From the cell containing the given text, extract its center point as [X, Y] coordinate. 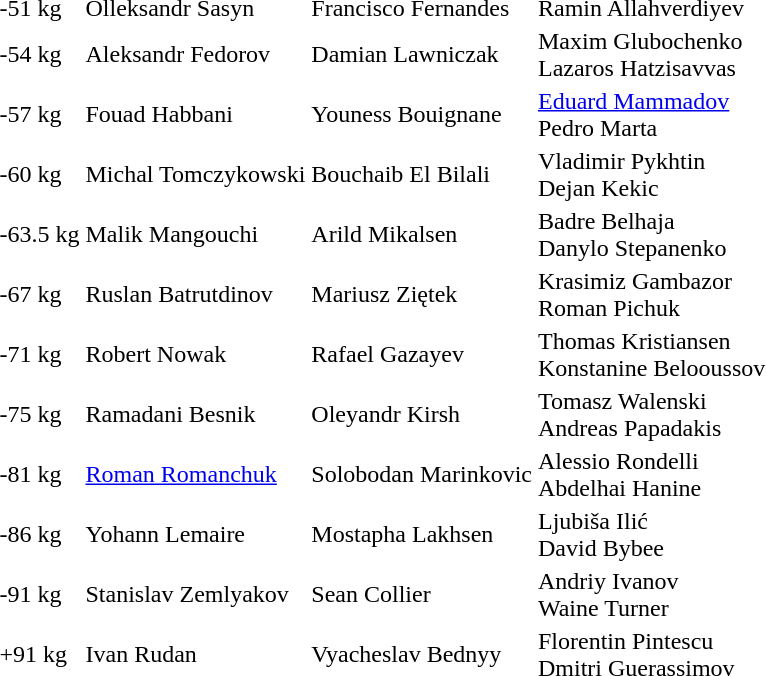
Arild Mikalsen [422, 234]
Alessio Rondelli Abdelhai Hanine [651, 474]
Rafael Gazayev [422, 354]
Bouchaib El Bilali [422, 174]
Damian Lawniczak [422, 54]
Robert Nowak [196, 354]
Thomas Kristiansen Konstanine Belooussov [651, 354]
Ramadani Besnik [196, 414]
Youness Bouignane [422, 114]
Mariusz Ziętek [422, 294]
Fouad Habbani [196, 114]
Tomasz Walenski Andreas Papadakis [651, 414]
Stanislav Zemlyakov [196, 594]
Vladimir Pykhtin Dejan Kekic [651, 174]
Sean Collier [422, 594]
Malik Mangouchi [196, 234]
Aleksandr Fedorov [196, 54]
Badre Belhaja Danylo Stepanenko [651, 234]
Ljubiša Ilić David Bybee [651, 534]
Michal Tomczykowski [196, 174]
Oleyandr Kirsh [422, 414]
Eduard Mammadov Pedro Marta [651, 114]
Mostapha Lakhsen [422, 534]
Maxim Glubochenko Lazaros Hatzisavvas [651, 54]
Ruslan Batrutdinov [196, 294]
Krasimiz Gambazor Roman Pichuk [651, 294]
Solobodan Marinkovic [422, 474]
Roman Romanchuk [196, 474]
Yohann Lemaire [196, 534]
Andriy Ivanov Waine Turner [651, 594]
